From the cell containing the given text, extract its center point as [x, y] coordinate. 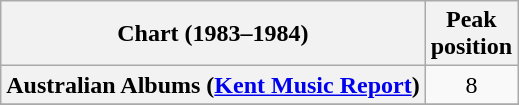
Peakposition [471, 34]
8 [471, 85]
Chart (1983–1984) [213, 34]
Australian Albums (Kent Music Report) [213, 85]
